For the text-containing cell, return its midpoint in [X, Y] coordinate format. 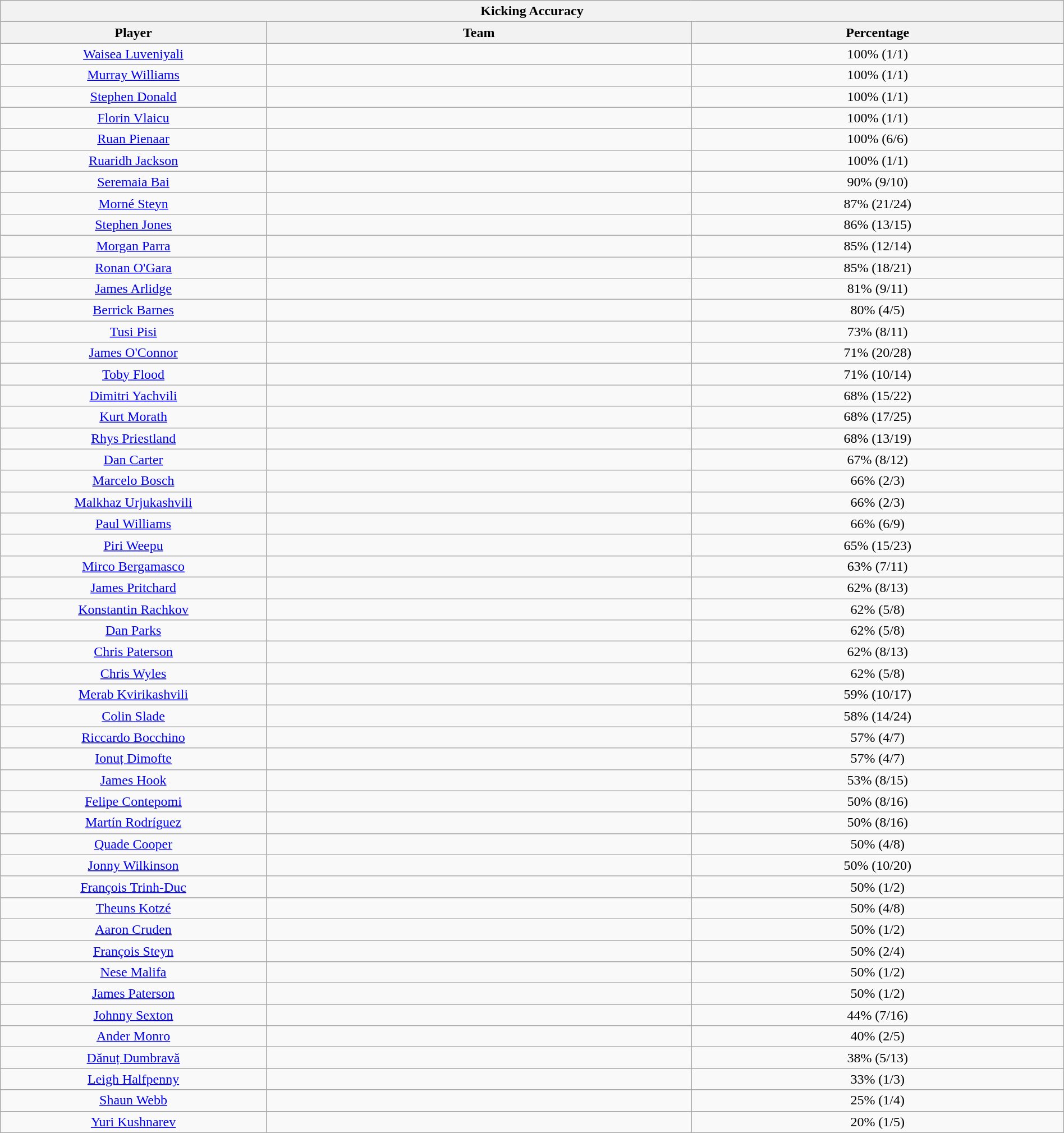
Toby Flood [134, 374]
Felipe Contepomi [134, 801]
Waisea Luveniyali [134, 54]
53% (8/15) [878, 780]
Theuns Kotzé [134, 908]
Stephen Donald [134, 97]
Rhys Priestland [134, 438]
Ruaridh Jackson [134, 160]
Merab Kvirikashvili [134, 695]
James Arlidge [134, 289]
Kurt Morath [134, 417]
Ander Monro [134, 1036]
Nese Malifa [134, 973]
20% (1/5) [878, 1122]
Tusi Pisi [134, 332]
Riccardo Bocchino [134, 737]
38% (5/13) [878, 1058]
Florin Vlaicu [134, 118]
Dan Parks [134, 631]
81% (9/11) [878, 289]
Quade Cooper [134, 844]
Berrick Barnes [134, 310]
Percentage [878, 33]
Kicking Accuracy [532, 11]
Seremaia Bai [134, 182]
Johnny Sexton [134, 1015]
Marcelo Bosch [134, 481]
85% (12/14) [878, 246]
Colin Slade [134, 716]
Ronan O'Gara [134, 268]
68% (15/22) [878, 396]
68% (17/25) [878, 417]
Ruan Pienaar [134, 139]
Chris Wyles [134, 673]
44% (7/16) [878, 1015]
Chris Paterson [134, 652]
71% (20/28) [878, 353]
33% (1/3) [878, 1079]
Ionuț Dimofte [134, 759]
Morgan Parra [134, 246]
James Pritchard [134, 588]
87% (21/24) [878, 203]
25% (1/4) [878, 1100]
Dan Carter [134, 460]
Player [134, 33]
Jonny Wilkinson [134, 865]
Malkhaz Urjukashvili [134, 502]
68% (13/19) [878, 438]
40% (2/5) [878, 1036]
80% (4/5) [878, 310]
Dimitri Yachvili [134, 396]
James Hook [134, 780]
François Steyn [134, 951]
Shaun Webb [134, 1100]
Leigh Halfpenny [134, 1079]
Paul Williams [134, 524]
Murray Williams [134, 75]
Martín Rodríguez [134, 823]
66% (6/9) [878, 524]
59% (10/17) [878, 695]
86% (13/15) [878, 224]
85% (18/21) [878, 268]
63% (7/11) [878, 566]
58% (14/24) [878, 716]
James Paterson [134, 994]
50% (2/4) [878, 951]
71% (10/14) [878, 374]
90% (9/10) [878, 182]
James O'Connor [134, 353]
Aaron Cruden [134, 929]
Konstantin Rachkov [134, 609]
Stephen Jones [134, 224]
73% (8/11) [878, 332]
Morné Steyn [134, 203]
Dănuț Dumbravă [134, 1058]
François Trinh-Duc [134, 887]
Team [479, 33]
50% (10/20) [878, 865]
Mirco Bergamasco [134, 566]
100% (6/6) [878, 139]
Piri Weepu [134, 545]
Yuri Kushnarev [134, 1122]
67% (8/12) [878, 460]
65% (15/23) [878, 545]
